Pinpoint the cell where the given text exists, returning its [x, y] midpoint coordinate. 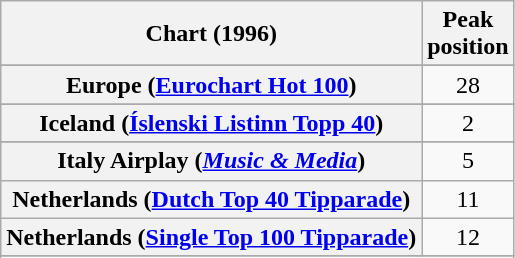
Netherlands (Single Top 100 Tipparade) [212, 237]
11 [468, 199]
Italy Airplay (Music & Media) [212, 161]
12 [468, 237]
28 [468, 85]
5 [468, 161]
Netherlands (Dutch Top 40 Tipparade) [212, 199]
Peakposition [468, 34]
Europe (Eurochart Hot 100) [212, 85]
Iceland (Íslenski Listinn Topp 40) [212, 123]
2 [468, 123]
Chart (1996) [212, 34]
